Extract the [x, y] coordinate from the center of the cell holding the provided text.  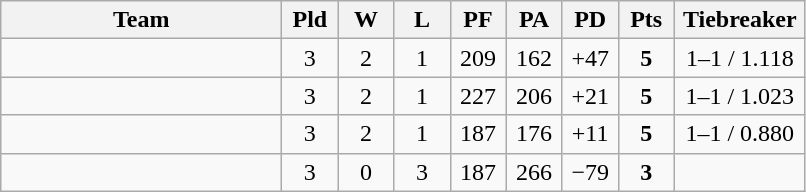
1–1 / 0.880 [740, 134]
W [366, 20]
209 [478, 58]
176 [534, 134]
PF [478, 20]
+21 [590, 96]
Team [142, 20]
PA [534, 20]
Pld [310, 20]
266 [534, 172]
+47 [590, 58]
206 [534, 96]
1–1 / 1.023 [740, 96]
0 [366, 172]
1–1 / 1.118 [740, 58]
Tiebreaker [740, 20]
+11 [590, 134]
162 [534, 58]
−79 [590, 172]
L [422, 20]
227 [478, 96]
Pts [646, 20]
PD [590, 20]
